Return the (x, y) coordinate for the center point of the cell that contains the specified text.  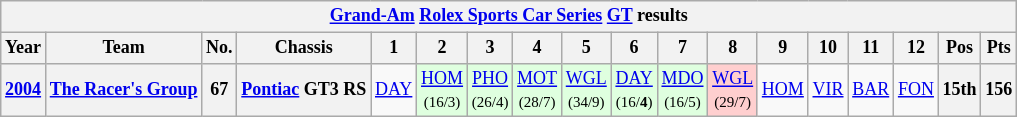
Year (24, 48)
11 (871, 48)
WGL(29/7) (733, 90)
6 (634, 48)
2 (442, 48)
DAY(16/4) (634, 90)
8 (733, 48)
67 (220, 90)
MDO(16/5) (682, 90)
PHO(26/4) (490, 90)
HOM (782, 90)
10 (828, 48)
MOT(28/7) (538, 90)
The Racer's Group (123, 90)
5 (586, 48)
2004 (24, 90)
15th (960, 90)
Grand-Am Rolex Sports Car Series GT results (509, 16)
Team (123, 48)
7 (682, 48)
4 (538, 48)
Pos (960, 48)
No. (220, 48)
Pontiac GT3 RS (304, 90)
Pts (999, 48)
DAY (394, 90)
FON (916, 90)
WGL(34/9) (586, 90)
3 (490, 48)
Chassis (304, 48)
HOM(16/3) (442, 90)
BAR (871, 90)
1 (394, 48)
156 (999, 90)
12 (916, 48)
VIR (828, 90)
9 (782, 48)
